Return [X, Y] of the center of cell containing provided text 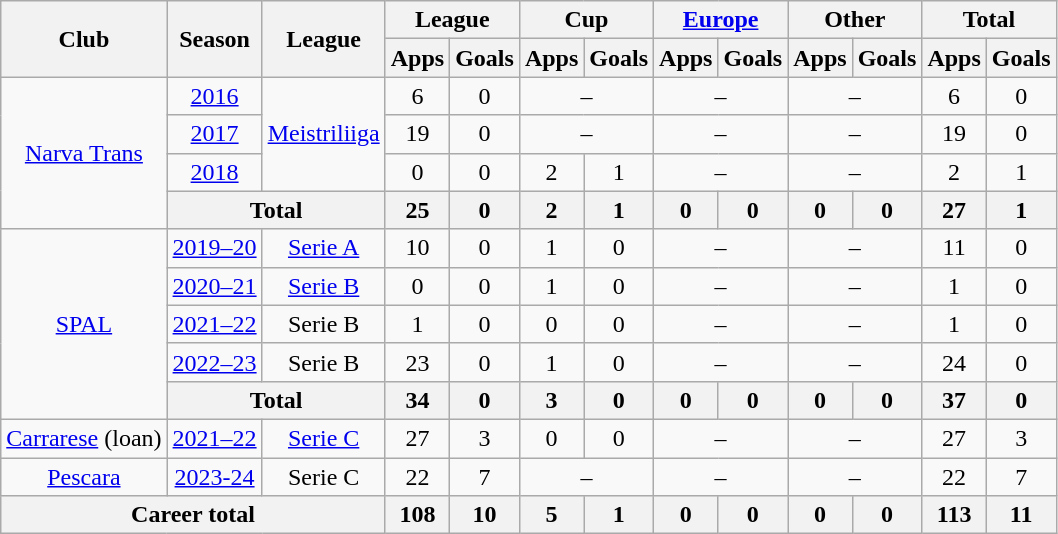
Other [855, 20]
23 [417, 362]
24 [954, 362]
Carrarese (loan) [84, 438]
108 [417, 515]
113 [954, 515]
Career total [193, 515]
34 [417, 400]
2022–23 [214, 362]
2023-24 [214, 477]
2020–21 [214, 286]
Meistriliiga [324, 134]
Season [214, 39]
Club [84, 39]
Serie A [324, 248]
2017 [214, 134]
2016 [214, 96]
Cup [586, 20]
2018 [214, 172]
Narva Trans [84, 153]
37 [954, 400]
Europe [721, 20]
2019–20 [214, 248]
25 [417, 210]
Pescara [84, 477]
SPAL [84, 324]
5 [551, 515]
